Capture the cell that displays the provided text and extract its [x, y] central coordinate. 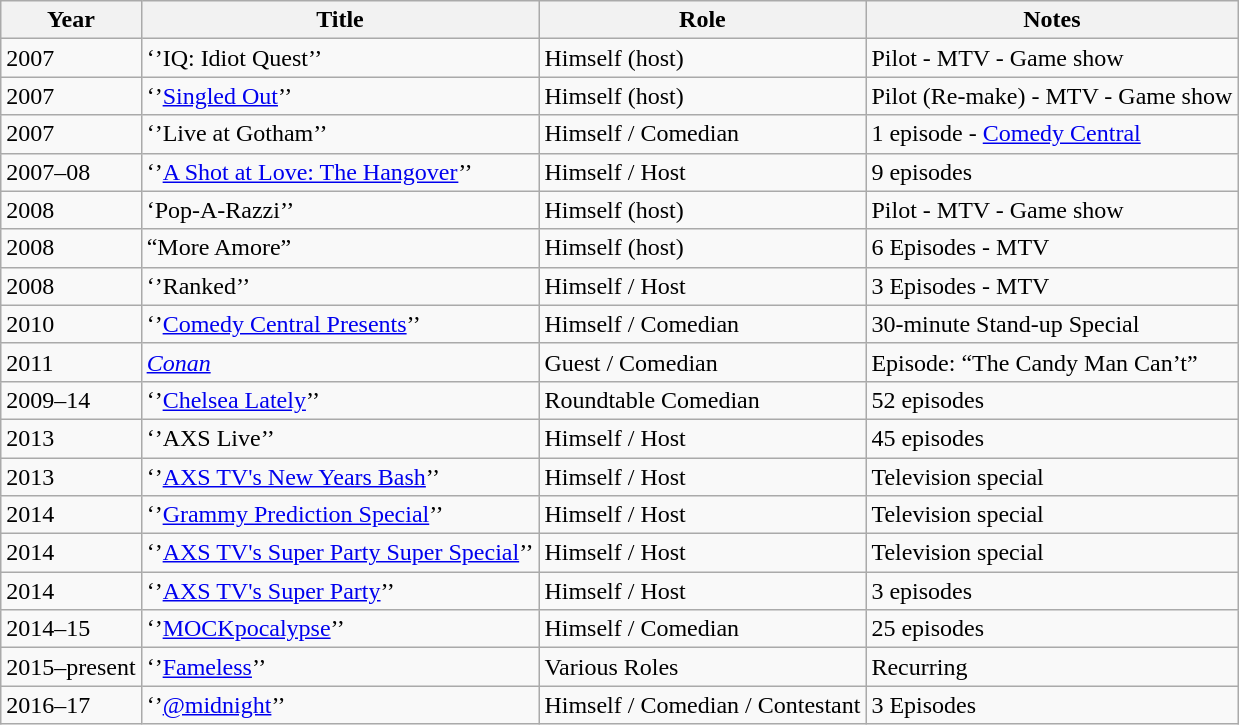
‘’AXS TV's Super Party’’ [340, 591]
2010 [71, 324]
2009–14 [71, 400]
‘’Singled Out’’ [340, 96]
‘’MOCKpocalypse’’ [340, 629]
Pilot (Re-make) - MTV - Game show [1052, 96]
‘’IQ: Idiot Quest’’ [340, 58]
3 Episodes - MTV [1052, 286]
Various Roles [702, 667]
Notes [1052, 20]
‘’A Shot at Love: The Hangover’’ [340, 172]
1 episode - Comedy Central [1052, 134]
Episode: “The Candy Man Can’t” [1052, 362]
45 episodes [1052, 438]
‘’Ranked’’ [340, 286]
‘’AXS Live’’ [340, 438]
2007–08 [71, 172]
“More Amore” [340, 248]
‘’Fameless’’ [340, 667]
‘’Grammy Prediction Special’’ [340, 515]
2016–17 [71, 705]
Title [340, 20]
52 episodes [1052, 400]
30-minute Stand-up Special [1052, 324]
‘’@midnight’’ [340, 705]
Guest / Comedian [702, 362]
‘’AXS TV's Super Party Super Special’’ [340, 553]
Roundtable Comedian [702, 400]
‘’Chelsea Lately’’ [340, 400]
3 episodes [1052, 591]
‘’AXS TV's New Years Bash’’ [340, 477]
6 Episodes - MTV [1052, 248]
‘’Live at Gotham’’ [340, 134]
3 Episodes [1052, 705]
2015–present [71, 667]
Recurring [1052, 667]
‘’Comedy Central Presents’’ [340, 324]
‘Pop-A-Razzi’’ [340, 210]
2014–15 [71, 629]
25 episodes [1052, 629]
Year [71, 20]
Role [702, 20]
2011 [71, 362]
9 episodes [1052, 172]
Himself / Comedian / Contestant [702, 705]
Conan [340, 362]
